Output the [x, y] coordinate of the center of the cell containing the given text.  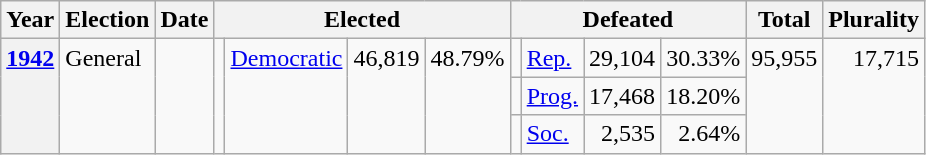
Date [184, 20]
Rep. [552, 58]
Election [108, 20]
18.20% [704, 96]
Year [30, 20]
Prog. [552, 96]
Elected [362, 20]
Defeated [628, 20]
30.33% [704, 58]
17,468 [622, 96]
17,715 [874, 96]
95,955 [784, 96]
Soc. [552, 134]
2,535 [622, 134]
2.64% [704, 134]
General [108, 96]
Plurality [874, 20]
Democratic [286, 96]
Total [784, 20]
29,104 [622, 58]
48.79% [468, 96]
1942 [30, 96]
46,819 [386, 96]
